Identify which cell holds the provided text, then report its [x, y] central coordinate. 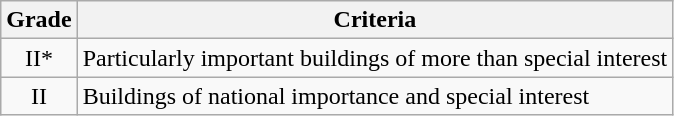
II* [39, 58]
Criteria [375, 20]
Particularly important buildings of more than special interest [375, 58]
Grade [39, 20]
Buildings of national importance and special interest [375, 96]
II [39, 96]
